Determine the (x, y) coordinate at the center of the cell enclosing the given text.  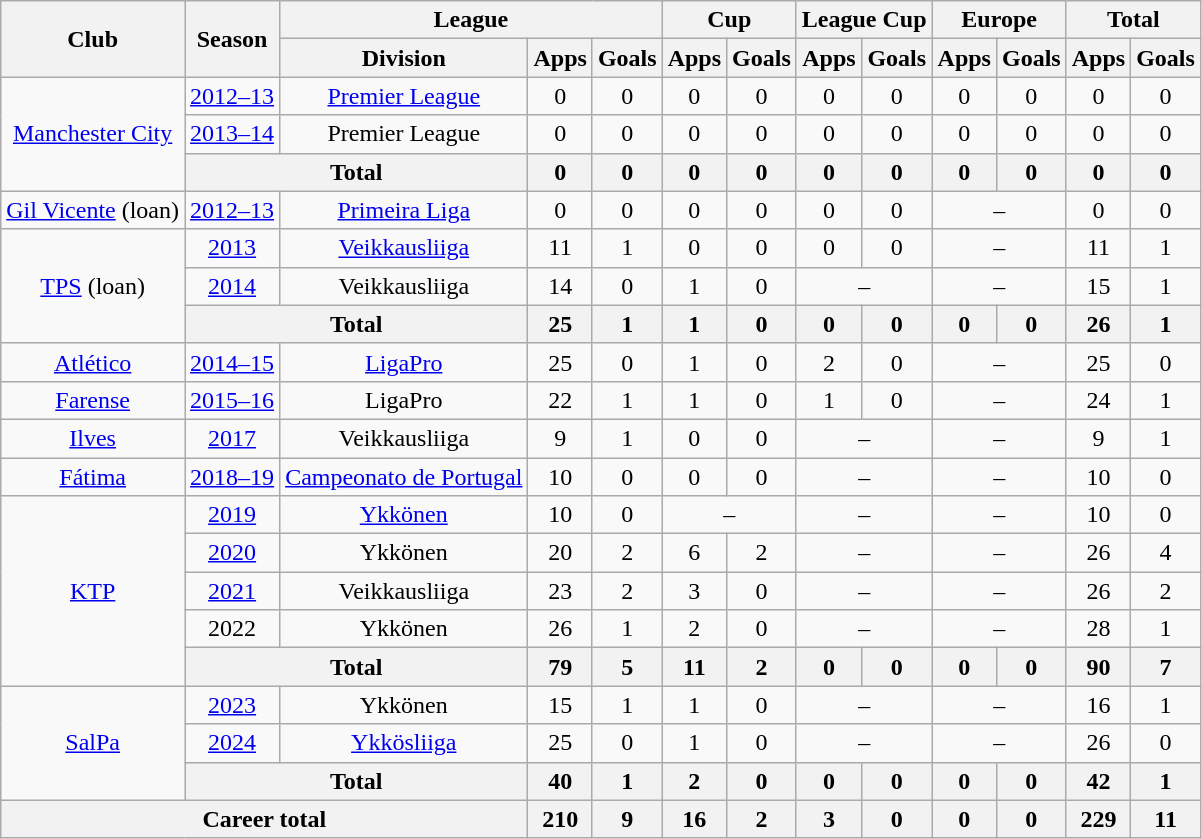
Cup (729, 20)
2024 (232, 743)
28 (1098, 629)
Ykkösliiga (404, 743)
2021 (232, 591)
210 (560, 819)
Season (232, 39)
2015–16 (232, 400)
22 (560, 400)
7 (1166, 667)
2022 (232, 629)
23 (560, 591)
229 (1098, 819)
42 (1098, 781)
Campeonato de Portugal (404, 477)
20 (560, 553)
Fátima (93, 477)
Atlético (93, 362)
2019 (232, 515)
2017 (232, 438)
2014 (232, 286)
Career total (264, 819)
Division (404, 58)
14 (560, 286)
2013 (232, 248)
Europe (999, 20)
League (472, 20)
90 (1098, 667)
League Cup (864, 20)
KTP (93, 591)
Ilves (93, 438)
5 (627, 667)
SalPa (93, 743)
6 (694, 553)
Gil Vicente (loan) (93, 210)
Farense (93, 400)
24 (1098, 400)
40 (560, 781)
79 (560, 667)
Primeira Liga (404, 210)
2014–15 (232, 362)
Club (93, 39)
TPS (loan) (93, 286)
Manchester City (93, 134)
2018–19 (232, 477)
2013–14 (232, 134)
4 (1166, 553)
2020 (232, 553)
2023 (232, 705)
